Find where the given text appears and provide that cell's center as (x, y) coordinate. 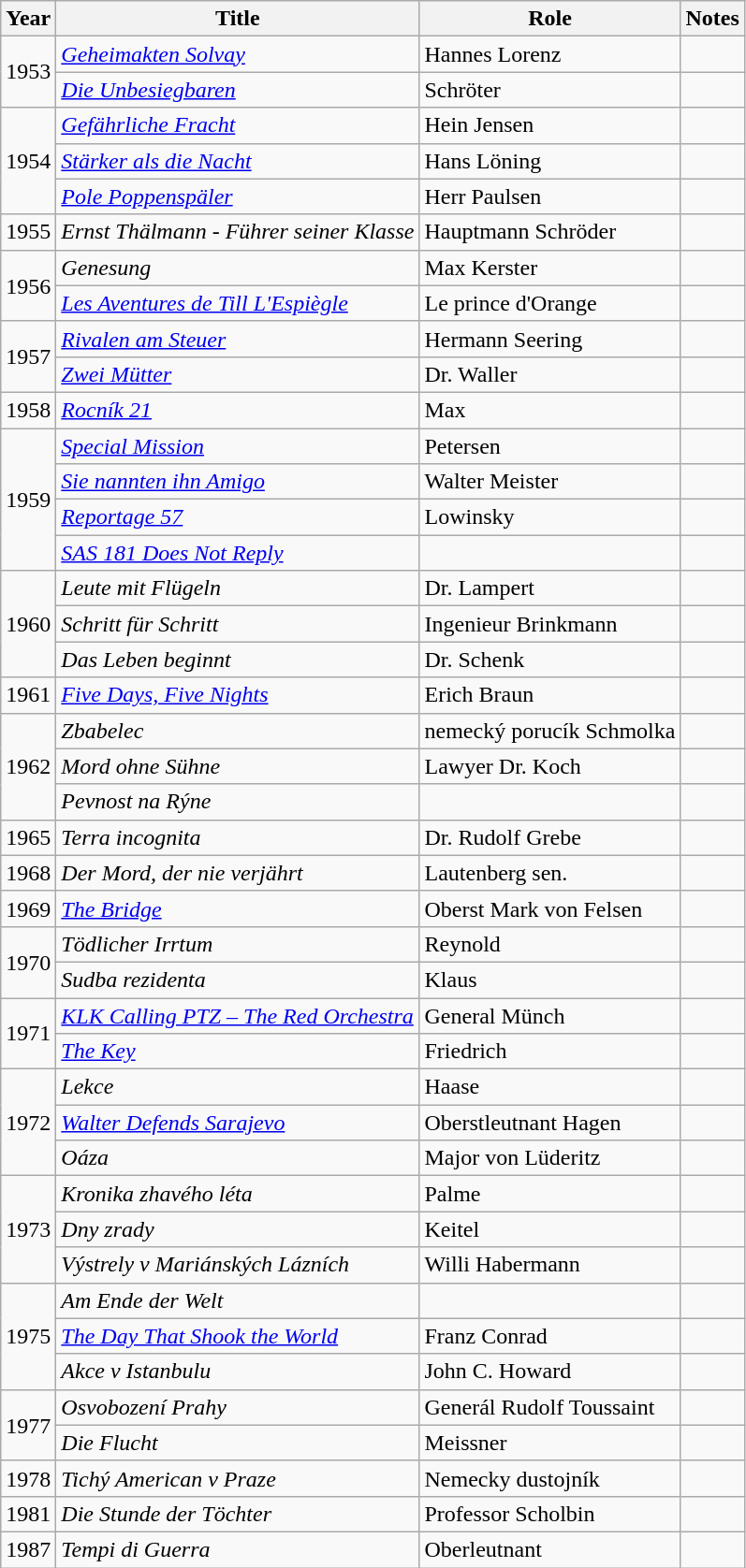
Pevnost na Rýne (238, 802)
nemecký porucík Schmolka (550, 731)
1987 (28, 1549)
Gefährliche Fracht (238, 125)
Dr. Rudolf Grebe (550, 837)
Terra incognita (238, 837)
Stärker als die Nacht (238, 161)
Dny zrady (238, 1229)
Reynold (550, 944)
Generál Rudolf Toussaint (550, 1407)
Role (550, 19)
Major von Lüderitz (550, 1158)
1968 (28, 873)
Zbabelec (238, 731)
Lekce (238, 1087)
John C. Howard (550, 1372)
Die Flucht (238, 1443)
Ernst Thälmann - Führer seiner Klasse (238, 232)
Schröter (550, 90)
Hein Jensen (550, 125)
1959 (28, 500)
SAS 181 Does Not Reply (238, 553)
Five Days, Five Nights (238, 695)
Hannes Lorenz (550, 54)
Sudba rezidenta (238, 980)
1970 (28, 962)
Geheimakten Solvay (238, 54)
Dr. Waller (550, 374)
Title (238, 19)
1969 (28, 908)
Dr. Lampert (550, 588)
Am Ende der Welt (238, 1300)
1978 (28, 1478)
Hans Löning (550, 161)
Le prince d'Orange (550, 303)
Palme (550, 1194)
Dr. Schenk (550, 660)
Das Leben beginnt (238, 660)
1971 (28, 1033)
1955 (28, 232)
Reportage 57 (238, 517)
Akce v Istanbulu (238, 1372)
1972 (28, 1123)
1956 (28, 285)
Max (550, 410)
1958 (28, 410)
Pole Poppenspäler (238, 196)
Tödlicher Irrtum (238, 944)
Walter Defends Sarajevo (238, 1123)
Die Unbesiegbaren (238, 90)
Osvobození Prahy (238, 1407)
Friedrich (550, 1052)
Haase (550, 1087)
Oberleutnant (550, 1549)
Schritt für Schritt (238, 624)
Der Mord, der nie verjährt (238, 873)
Genesung (238, 268)
1981 (28, 1514)
1977 (28, 1425)
Ingenieur Brinkmann (550, 624)
Walter Meister (550, 482)
Tempi di Guerra (238, 1549)
1965 (28, 837)
The Bridge (238, 908)
Zwei Mütter (238, 374)
Notes (712, 19)
1954 (28, 161)
Professor Scholbin (550, 1514)
Rocník 21 (238, 410)
Nemecky dustojník (550, 1478)
General Münch (550, 1015)
Tichý American v Praze (238, 1478)
Keitel (550, 1229)
Max Kerster (550, 268)
Lawyer Dr. Koch (550, 766)
Meissner (550, 1443)
1961 (28, 695)
Oberst Mark von Felsen (550, 908)
Oáza (238, 1158)
Year (28, 19)
Hermann Seering (550, 339)
KLK Calling PTZ – The Red Orchestra (238, 1015)
Willi Habermann (550, 1265)
Mord ohne Sühne (238, 766)
Special Mission (238, 446)
Sie nannten ihn Amigo (238, 482)
Klaus (550, 980)
1962 (28, 766)
Leute mit Flügeln (238, 588)
Herr Paulsen (550, 196)
1975 (28, 1336)
The Day That Shook the World (238, 1336)
Lautenberg sen. (550, 873)
Lowinsky (550, 517)
1960 (28, 624)
Les Aventures de Till L'Espiègle (238, 303)
Die Stunde der Töchter (238, 1514)
Oberstleutnant Hagen (550, 1123)
Petersen (550, 446)
The Key (238, 1052)
1953 (28, 72)
Franz Conrad (550, 1336)
Erich Braun (550, 695)
Hauptmann Schröder (550, 232)
1973 (28, 1229)
Rivalen am Steuer (238, 339)
Kronika zhavého léta (238, 1194)
1957 (28, 356)
Výstrely v Mariánských Lázních (238, 1265)
